Return [X, Y] of the center of cell containing provided text 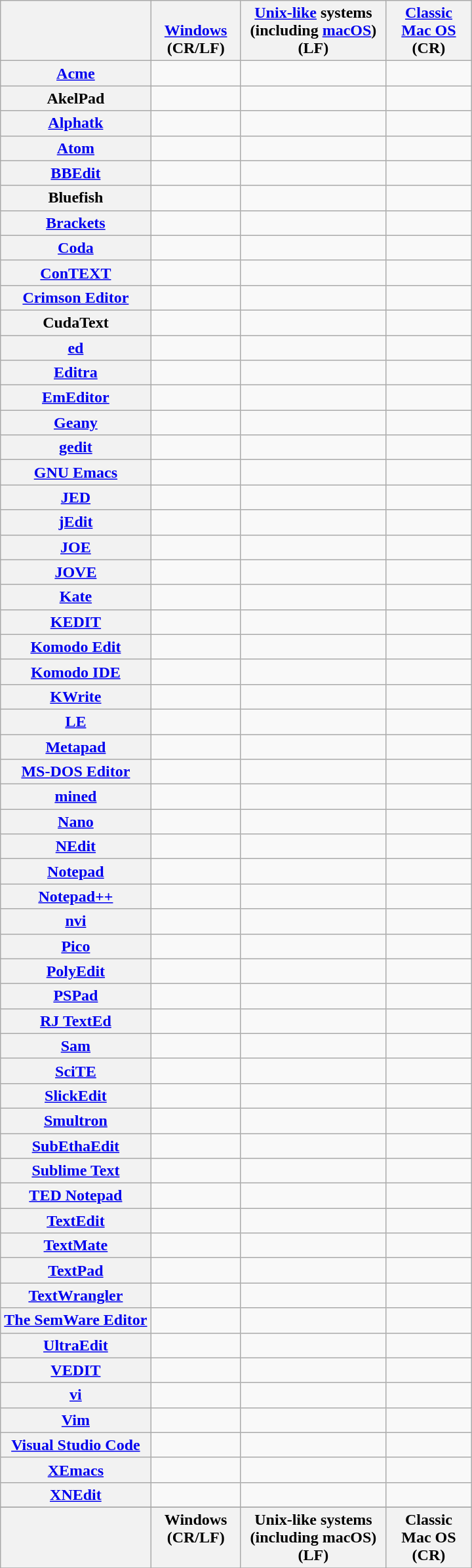
Sam [76, 1046]
Crimson Editor [76, 297]
Acme [76, 73]
gedit [76, 448]
Notepad++ [76, 896]
Geany [76, 423]
XEmacs [76, 1470]
jEdit [76, 522]
JOVE [76, 572]
JED [76, 497]
KEDIT [76, 622]
nvi [76, 921]
Pico [76, 946]
The SemWare Editor [76, 1320]
Alphatk [76, 123]
TED Notepad [76, 1196]
ConTEXT [76, 273]
XNEdit [76, 1495]
Coda [76, 248]
AkelPad [76, 98]
Smultron [76, 1120]
mined [76, 797]
TextPad [76, 1271]
CudaText [76, 322]
Atom [76, 148]
TextWrangler [76, 1295]
NEdit [76, 847]
PolyEdit [76, 971]
Metapad [76, 746]
Kate [76, 597]
Visual Studio Code [76, 1445]
Vim [76, 1420]
UltraEdit [76, 1345]
Sublime Text [76, 1171]
VEDIT [76, 1370]
Nano [76, 822]
SciTE [76, 1071]
vi [76, 1395]
Bluefish [76, 198]
JOE [76, 547]
TextMate [76, 1246]
RJ TextEd [76, 1021]
KWrite [76, 697]
LE [76, 721]
EmEditor [76, 398]
PSPad [76, 996]
GNU Emacs [76, 472]
BBEdit [76, 173]
SlickEdit [76, 1096]
Brackets [76, 223]
MS-DOS Editor [76, 772]
Komodo Edit [76, 647]
ed [76, 348]
TextEdit [76, 1221]
Komodo IDE [76, 672]
Notepad [76, 871]
SubEthaEdit [76, 1146]
Editra [76, 373]
